Determine the (x, y) coordinate at the center of the cell enclosing the given text.  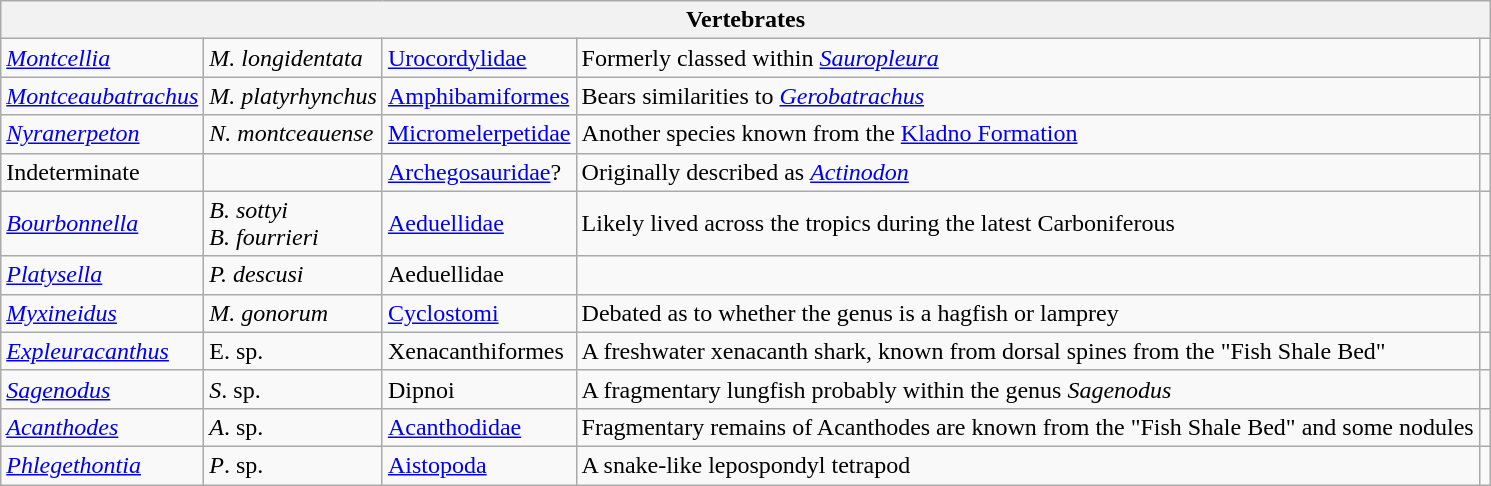
P. sp. (294, 465)
Cyclostomi (479, 313)
Bourbonnella (102, 224)
Montceaubatrachus (102, 96)
E. sp. (294, 351)
M. longidentata (294, 58)
Acanthodes (102, 427)
Expleuracanthus (102, 351)
Aistopoda (479, 465)
Sagenodus (102, 389)
Formerly classed within Sauropleura (1028, 58)
Micromelerpetidae (479, 134)
Vertebrates (746, 20)
M. gonorum (294, 313)
Archegosauridae? (479, 172)
Phlegethontia (102, 465)
Likely lived across the tropics during the latest Carboniferous (1028, 224)
A freshwater xenacanth shark, known from dorsal spines from the "Fish Shale Bed" (1028, 351)
Montcellia (102, 58)
Myxineidus (102, 313)
S. sp. (294, 389)
Urocordylidae (479, 58)
Platysella (102, 275)
Amphibamiformes (479, 96)
Another species known from the Kladno Formation (1028, 134)
Xenacanthiformes (479, 351)
Dipnoi (479, 389)
Debated as to whether the genus is a hagfish or lamprey (1028, 313)
A snake-like lepospondyl tetrapod (1028, 465)
N. montceauense (294, 134)
B. sottyiB. fourrieri (294, 224)
Originally described as Actinodon (1028, 172)
Bears similarities to Gerobatrachus (1028, 96)
A. sp. (294, 427)
A fragmentary lungfish probably within the genus Sagenodus (1028, 389)
Acanthodidae (479, 427)
Indeterminate (102, 172)
P. descusi (294, 275)
Nyranerpeton (102, 134)
Fragmentary remains of Acanthodes are known from the "Fish Shale Bed" and some nodules (1028, 427)
M. platyrhynchus (294, 96)
